Locate the cell with the specified text and output its [x, y] center coordinate. 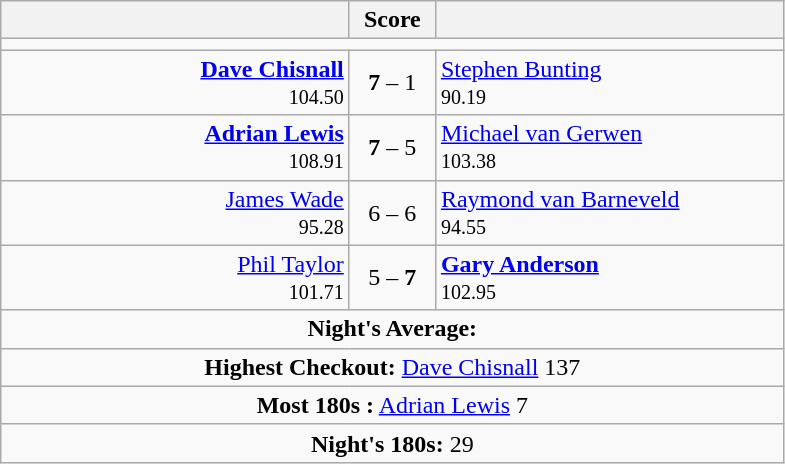
Phil Taylor 101.71 [176, 278]
Score [392, 20]
Adrian Lewis 108.91 [176, 148]
James Wade 95.28 [176, 212]
7 – 5 [392, 148]
Michael van Gerwen 103.38 [610, 148]
6 – 6 [392, 212]
Stephen Bunting 90.19 [610, 82]
Night's Average: [392, 329]
Highest Checkout: Dave Chisnall 137 [392, 367]
Raymond van Barneveld 94.55 [610, 212]
Night's 180s: 29 [392, 443]
Most 180s : Adrian Lewis 7 [392, 405]
Gary Anderson 102.95 [610, 278]
7 – 1 [392, 82]
5 – 7 [392, 278]
Dave Chisnall 104.50 [176, 82]
